Return (X, Y) of the center of cell containing provided text 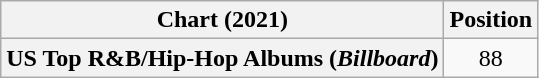
88 (491, 58)
Chart (2021) (222, 20)
Position (491, 20)
US Top R&B/Hip-Hop Albums (Billboard) (222, 58)
